Return [X, Y] of the center of cell containing provided text 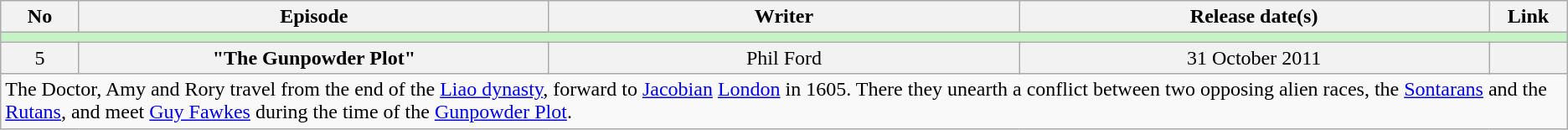
31 October 2011 [1255, 58]
Release date(s) [1255, 17]
Episode [313, 17]
5 [40, 58]
Writer [784, 17]
Link [1529, 17]
Phil Ford [784, 58]
No [40, 17]
"The Gunpowder Plot" [313, 58]
